From the cell containing the given text, extract its center point as (x, y) coordinate. 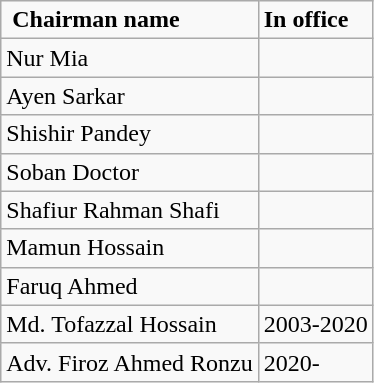
Shishir Pandey (130, 134)
2020- (316, 362)
Nur Mia (130, 58)
Faruq Ahmed (130, 286)
Soban Doctor (130, 172)
Adv. Firoz Ahmed Ronzu (130, 362)
Ayen Sarkar (130, 96)
2003-2020 (316, 324)
Mamun Hossain (130, 248)
Md. Tofazzal Hossain (130, 324)
Chairman name (130, 20)
In office (316, 20)
Shafiur Rahman Shafi (130, 210)
